Determine the [X, Y] coordinate at the center of the cell enclosing the given text.  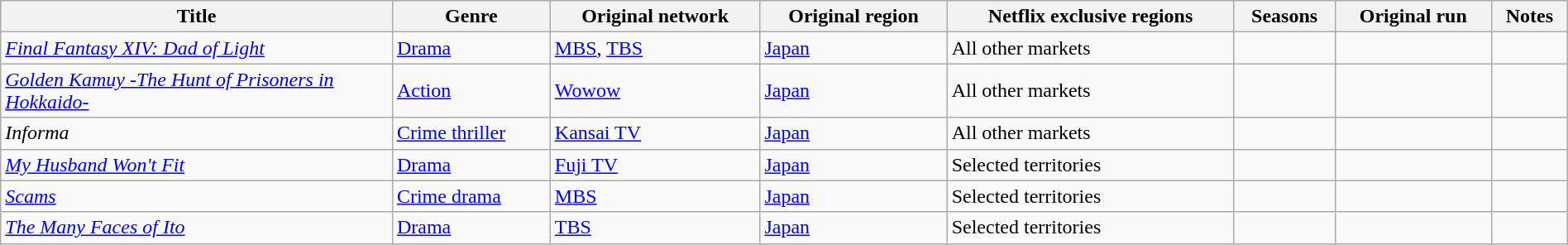
The Many Faces of Ito [197, 228]
My Husband Won't Fit [197, 165]
Informa [197, 133]
Original run [1413, 17]
Crime drama [471, 196]
MBS [655, 196]
Genre [471, 17]
Golden Kamuy -The Hunt of Prisoners in Hokkaido- [197, 91]
Title [197, 17]
Wowow [655, 91]
Scams [197, 196]
Action [471, 91]
Original region [853, 17]
Final Fantasy XIV: Dad of Light [197, 48]
Crime thriller [471, 133]
Seasons [1284, 17]
TBS [655, 228]
MBS, TBS [655, 48]
Notes [1529, 17]
Kansai TV [655, 133]
Original network [655, 17]
Netflix exclusive regions [1090, 17]
Fuji TV [655, 165]
